Identify which cell holds the provided text, then report its (x, y) central coordinate. 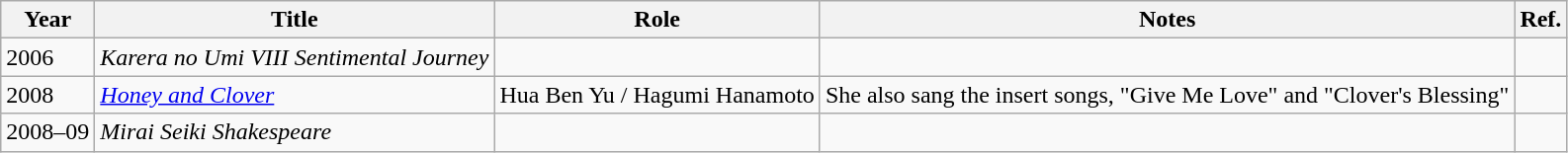
2008 (47, 95)
Title (295, 20)
2006 (47, 57)
Ref. (1540, 20)
She also sang the insert songs, "Give Me Love" and "Clover's Blessing" (1167, 95)
Honey and Clover (295, 95)
Hua Ben Yu / Hagumi Hanamoto (656, 95)
Karera no Umi VIII Sentimental Journey (295, 57)
Year (47, 20)
Mirai Seiki Shakespeare (295, 132)
2008–09 (47, 132)
Role (656, 20)
Notes (1167, 20)
